Provide the (X, Y) coordinate of the cell's center where the given text is located.  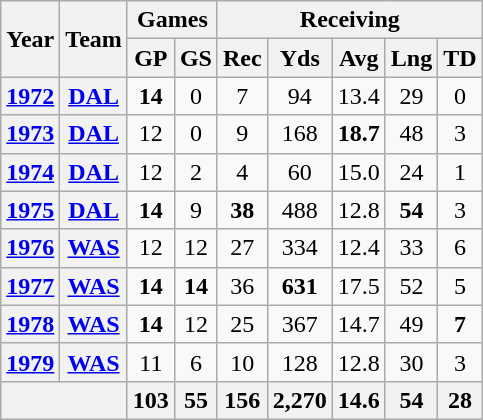
48 (411, 134)
1972 (30, 96)
128 (300, 362)
2 (196, 172)
Receiving (350, 20)
55 (196, 400)
27 (242, 248)
Avg (358, 58)
631 (300, 286)
15.0 (358, 172)
Team (94, 39)
GS (196, 58)
5 (460, 286)
1978 (30, 324)
10 (242, 362)
1974 (30, 172)
1 (460, 172)
12.4 (358, 248)
Rec (242, 58)
4 (242, 172)
1976 (30, 248)
94 (300, 96)
28 (460, 400)
1973 (30, 134)
168 (300, 134)
60 (300, 172)
334 (300, 248)
Year (30, 39)
13.4 (358, 96)
24 (411, 172)
25 (242, 324)
1979 (30, 362)
36 (242, 286)
488 (300, 210)
Yds (300, 58)
29 (411, 96)
156 (242, 400)
2,270 (300, 400)
30 (411, 362)
367 (300, 324)
GP (150, 58)
18.7 (358, 134)
14.6 (358, 400)
1977 (30, 286)
1975 (30, 210)
33 (411, 248)
52 (411, 286)
Lng (411, 58)
11 (150, 362)
17.5 (358, 286)
38 (242, 210)
49 (411, 324)
Games (172, 20)
14.7 (358, 324)
103 (150, 400)
TD (460, 58)
